Capture the cell that displays the provided text and extract its (X, Y) central coordinate. 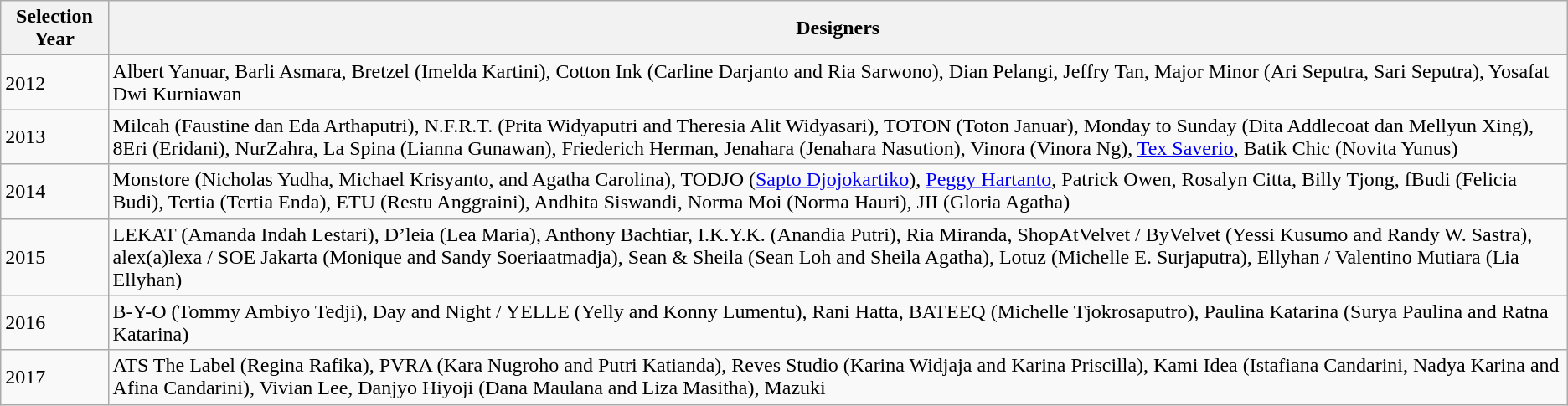
2015 (54, 257)
2016 (54, 323)
2014 (54, 191)
2012 (54, 82)
2013 (54, 137)
Selection Year (54, 28)
2017 (54, 377)
Designers (838, 28)
